Capture the cell that displays the provided text and extract its (X, Y) central coordinate. 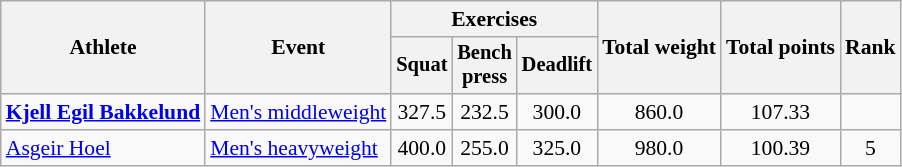
Total points (780, 48)
100.39 (780, 148)
Deadlift (557, 66)
400.0 (422, 148)
Asgeir Hoel (103, 148)
Men's heavyweight (298, 148)
Rank (870, 48)
Athlete (103, 48)
232.5 (484, 112)
107.33 (780, 112)
300.0 (557, 112)
Benchpress (484, 66)
Kjell Egil Bakkelund (103, 112)
860.0 (659, 112)
Men's middleweight (298, 112)
327.5 (422, 112)
255.0 (484, 148)
Exercises (494, 19)
Squat (422, 66)
Event (298, 48)
980.0 (659, 148)
325.0 (557, 148)
Total weight (659, 48)
5 (870, 148)
